Pinpoint the cell where the given text exists, returning its (x, y) midpoint coordinate. 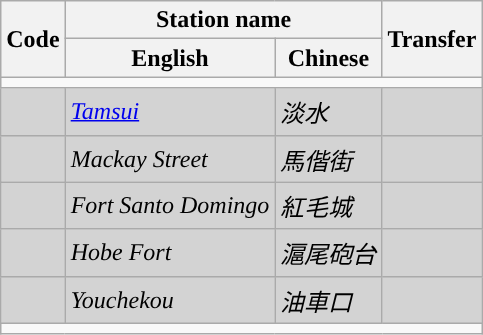
Station name (224, 20)
Chinese (328, 58)
紅毛城 (328, 206)
淡水 (328, 112)
Fort Santo Domingo (170, 206)
油車口 (328, 300)
Hobe Fort (170, 252)
Code (33, 39)
Transfer (432, 39)
Mackay Street (170, 158)
滬尾砲台 (328, 252)
Youchekou (170, 300)
English (170, 58)
馬偕街 (328, 158)
Tamsui (170, 112)
